Scan for the cell matching the given text and deliver its [x, y] coordinate at center. 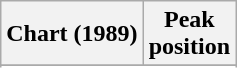
Chart (1989) [72, 34]
Peakposition [189, 34]
